Capture the cell that displays the provided text and extract its [x, y] central coordinate. 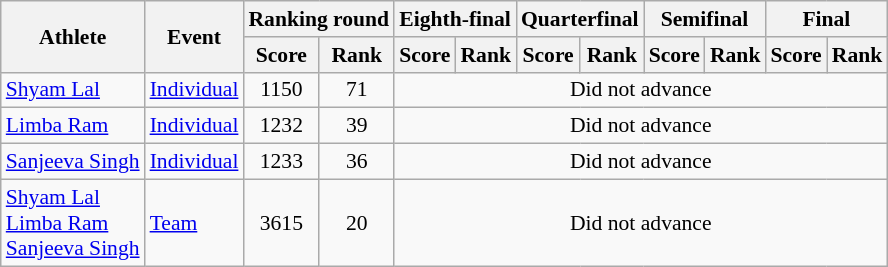
39 [356, 126]
36 [356, 162]
3615 [281, 222]
Shyam Lal [73, 90]
20 [356, 222]
Semifinal [705, 19]
1233 [281, 162]
Team [194, 222]
Event [194, 36]
71 [356, 90]
Ranking round [318, 19]
Quarterfinal [580, 19]
1232 [281, 126]
Final [826, 19]
1150 [281, 90]
Limba Ram [73, 126]
Shyam Lal Limba Ram Sanjeeva Singh [73, 222]
Eighth-final [455, 19]
Athlete [73, 36]
Sanjeeva Singh [73, 162]
